Find where the given text appears and provide that cell's center as (X, Y) coordinate. 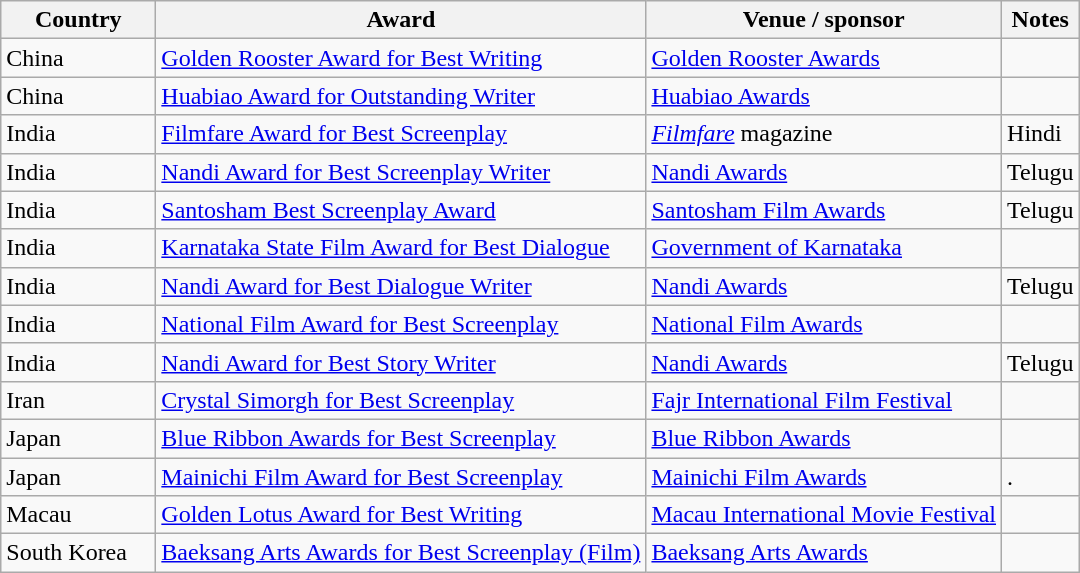
Macau International Movie Festival (824, 515)
Baeksang Arts Awards (824, 553)
Nandi Award for Best Screenplay Writer (401, 172)
Crystal Simorgh for Best Screenplay (401, 400)
Baeksang Arts Awards for Best Screenplay (Film) (401, 553)
Huabiao Awards (824, 96)
Karnataka State Film Award for Best Dialogue (401, 248)
Macau (78, 515)
Hindi (1040, 134)
Blue Ribbon Awards for Best Screenplay (401, 438)
Filmfare Award for Best Screenplay (401, 134)
Santosham Film Awards (824, 210)
Notes (1040, 20)
Iran (78, 400)
Venue / sponsor (824, 20)
Country (78, 20)
. (1040, 477)
Golden Rooster Award for Best Writing (401, 58)
Blue Ribbon Awards (824, 438)
Golden Lotus Award for Best Writing (401, 515)
National Film Award for Best Screenplay (401, 324)
Filmfare magazine (824, 134)
Santosham Best Screenplay Award (401, 210)
Government of Karnataka (824, 248)
South Korea (78, 553)
Nandi Award for Best Dialogue Writer (401, 286)
Nandi Award for Best Story Writer (401, 362)
Huabiao Award for Outstanding Writer (401, 96)
National Film Awards (824, 324)
Fajr International Film Festival (824, 400)
Mainichi Film Award for Best Screenplay (401, 477)
Mainichi Film Awards (824, 477)
Award (401, 20)
Golden Rooster Awards (824, 58)
